Capture the cell that displays the provided text and extract its (x, y) central coordinate. 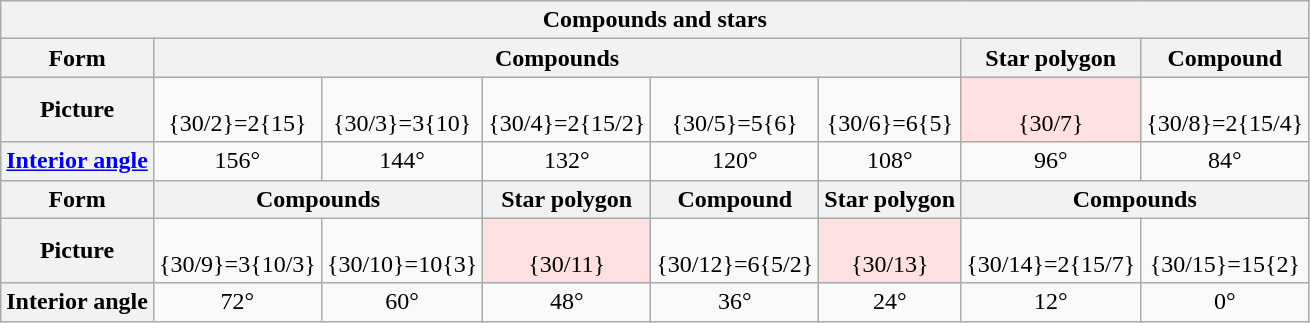
{30/8}=2{15/4} (1225, 110)
108° (890, 161)
{30/11} (567, 250)
Compounds and stars (655, 20)
48° (567, 302)
96° (1051, 161)
144° (402, 161)
{30/5}=5{6} (735, 110)
12° (1051, 302)
{30/14}=2{15/7} (1051, 250)
132° (567, 161)
{30/4}=2{15/2} (567, 110)
{30/2}=2{15} (237, 110)
60° (402, 302)
72° (237, 302)
{30/7} (1051, 110)
24° (890, 302)
{30/15}=15{2} (1225, 250)
{30/13} (890, 250)
0° (1225, 302)
{30/3}=3{10} (402, 110)
156° (237, 161)
36° (735, 302)
{30/10}=10{3} (402, 250)
{30/12}=6{5/2} (735, 250)
84° (1225, 161)
{30/6}=6{5} (890, 110)
{30/9}=3{10/3} (237, 250)
120° (735, 161)
